From the cell containing the given text, extract its center point as (X, Y) coordinate. 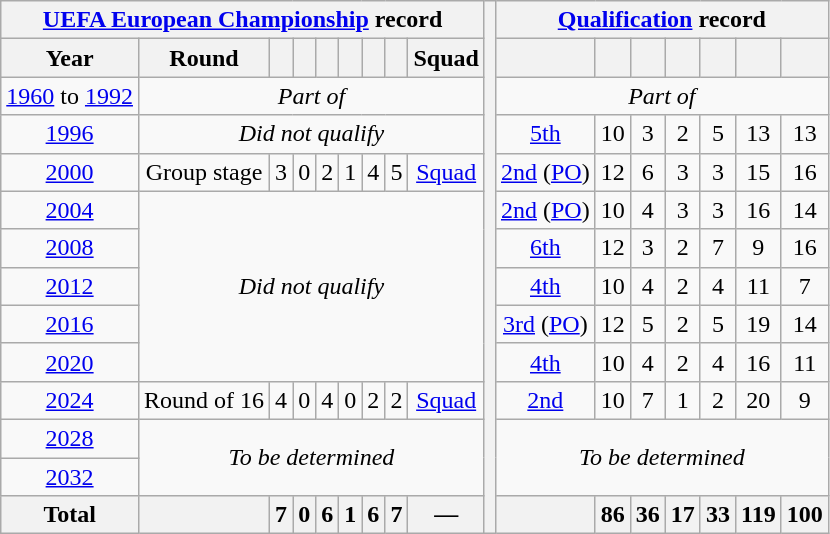
15 (758, 172)
— (446, 515)
2012 (70, 286)
2032 (70, 477)
2008 (70, 248)
1960 to 1992 (70, 96)
3rd (PO) (545, 324)
Round of 16 (204, 400)
6th (545, 248)
UEFA European Championship record (243, 20)
2028 (70, 438)
5th (545, 134)
19 (758, 324)
20 (758, 400)
33 (718, 515)
2000 (70, 172)
Qualification record (662, 20)
1996 (70, 134)
Year (70, 58)
100 (804, 515)
Round (204, 58)
2nd (545, 400)
Group stage (204, 172)
17 (682, 515)
119 (758, 515)
Total (70, 515)
2016 (70, 324)
2004 (70, 210)
86 (612, 515)
2020 (70, 362)
2024 (70, 400)
36 (648, 515)
